Return (x, y) of the center of cell containing provided text 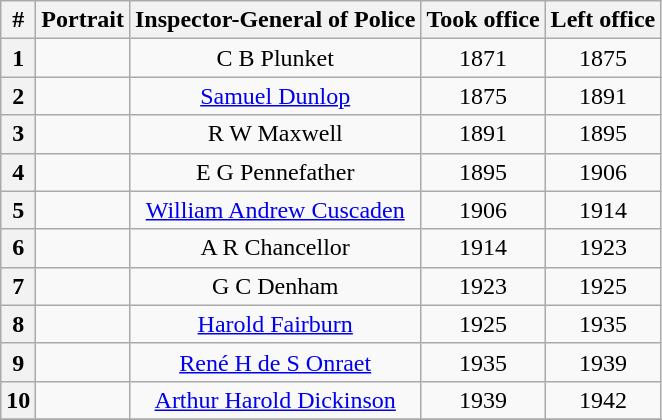
# (18, 20)
Samuel Dunlop (274, 96)
William Andrew Cuscaden (274, 210)
7 (18, 286)
R W Maxwell (274, 134)
3 (18, 134)
Arthur Harold Dickinson (274, 400)
6 (18, 248)
8 (18, 324)
Left office (603, 20)
5 (18, 210)
Harold Fairburn (274, 324)
4 (18, 172)
9 (18, 362)
Portrait (83, 20)
Took office (483, 20)
1942 (603, 400)
E G Pennefather (274, 172)
A R Chancellor (274, 248)
G C Denham (274, 286)
Inspector-General of Police (274, 20)
10 (18, 400)
1 (18, 58)
2 (18, 96)
C B Plunket (274, 58)
René H de S Onraet (274, 362)
1871 (483, 58)
